Capture the cell that displays the provided text and extract its [X, Y] central coordinate. 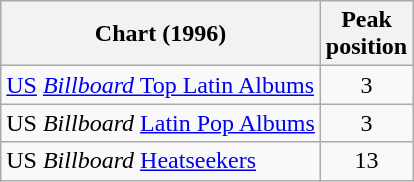
Chart (1996) [161, 34]
Peakposition [366, 34]
13 [366, 161]
US Billboard Latin Pop Albums [161, 123]
US Billboard Top Latin Albums [161, 85]
US Billboard Heatseekers [161, 161]
